Detect which cell encompasses the target text, then output its (x, y) center coordinate. 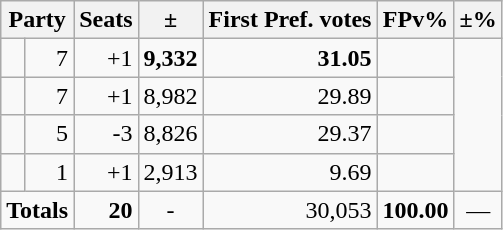
8,982 (170, 96)
31.05 (290, 58)
100.00 (416, 210)
Seats (106, 20)
Party (38, 20)
9,332 (170, 58)
20 (106, 210)
Totals (38, 210)
30,053 (290, 210)
2,913 (170, 172)
FPv% (416, 20)
29.89 (290, 96)
±% (478, 20)
- (170, 210)
1 (48, 172)
5 (48, 134)
— (478, 210)
9.69 (290, 172)
-3 (106, 134)
29.37 (290, 134)
First Pref. votes (290, 20)
± (170, 20)
8,826 (170, 134)
